Provide the (x, y) coordinate of the cell's center where the given text is located.  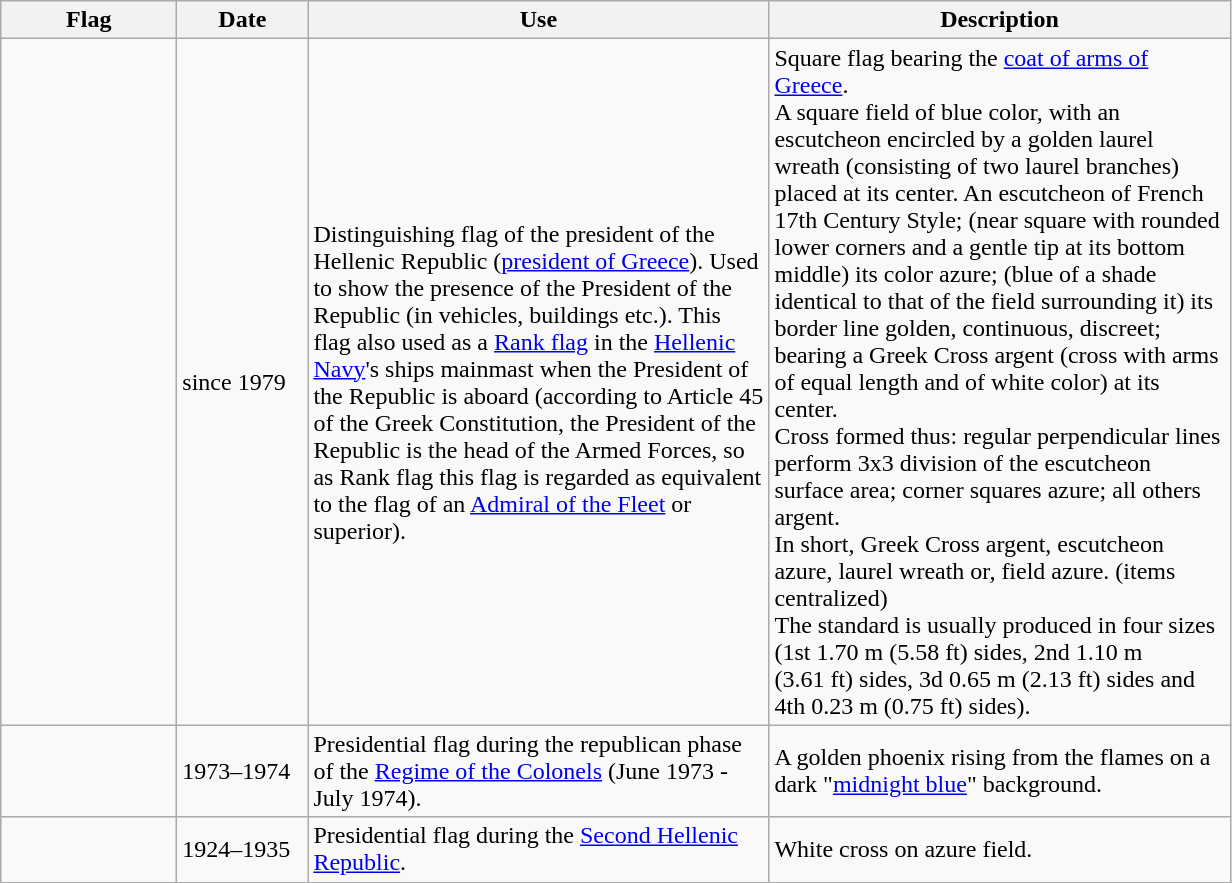
1924–1935 (242, 850)
Presidential flag during the republican phase of the Regime of the Colonels (June 1973 - July 1974). (538, 771)
Flag (89, 20)
White cross on azure field. (1000, 850)
Use (538, 20)
Description (1000, 20)
Presidential flag during the Second Hellenic Republic. (538, 850)
Date (242, 20)
A golden phoenix rising from the flames on a dark "midnight blue" background. (1000, 771)
1973–1974 (242, 771)
since 1979 (242, 382)
